Capture the cell that displays the provided text and extract its [X, Y] central coordinate. 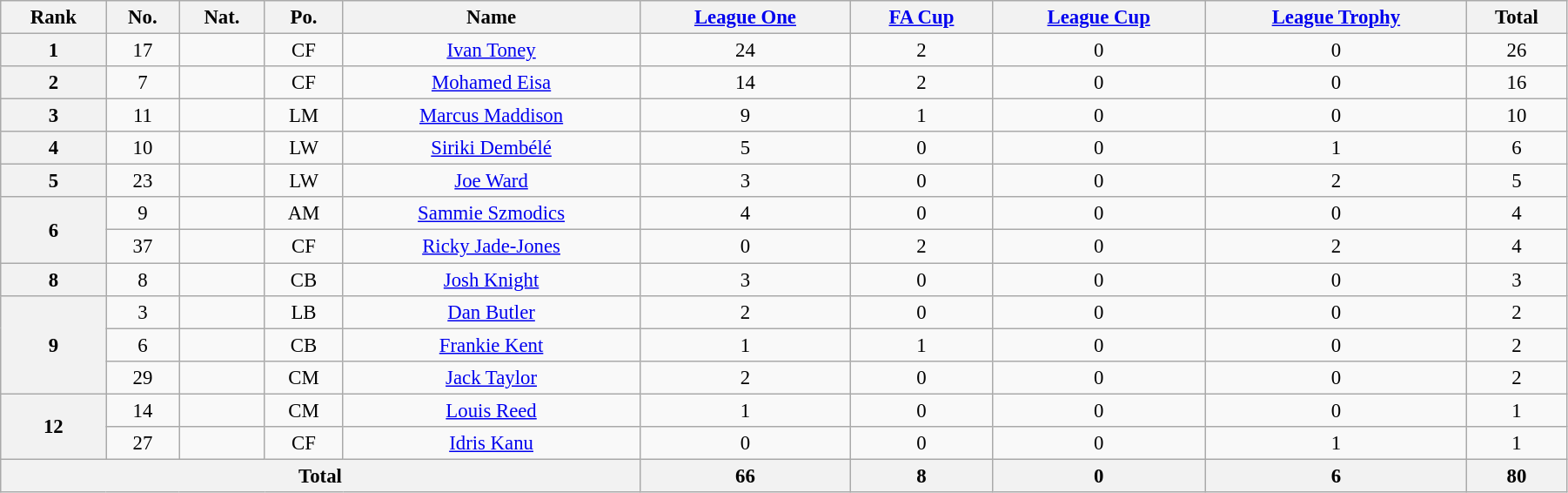
Nat. [222, 17]
37 [143, 246]
17 [143, 51]
16 [1518, 83]
Po. [304, 17]
27 [143, 443]
7 [143, 83]
Ricky Jade-Jones [491, 246]
League Trophy [1336, 17]
Ivan Toney [491, 51]
66 [745, 476]
Josh Knight [491, 280]
24 [745, 51]
12 [54, 427]
League One [745, 17]
Louis Reed [491, 410]
29 [143, 377]
Frankie Kent [491, 345]
Siriki Dembélé [491, 148]
26 [1518, 51]
Joe Ward [491, 181]
Sammie Szmodics [491, 213]
Jack Taylor [491, 377]
Dan Butler [491, 312]
11 [143, 116]
Mohamed Eisa [491, 83]
LM [304, 116]
No. [143, 17]
Name [491, 17]
Rank [54, 17]
23 [143, 181]
AM [304, 213]
LB [304, 312]
Idris Kanu [491, 443]
FA Cup [921, 17]
Marcus Maddison [491, 116]
80 [1518, 476]
League Cup [1098, 17]
